Scan for the cell matching the given text and deliver its [X, Y] coordinate at center. 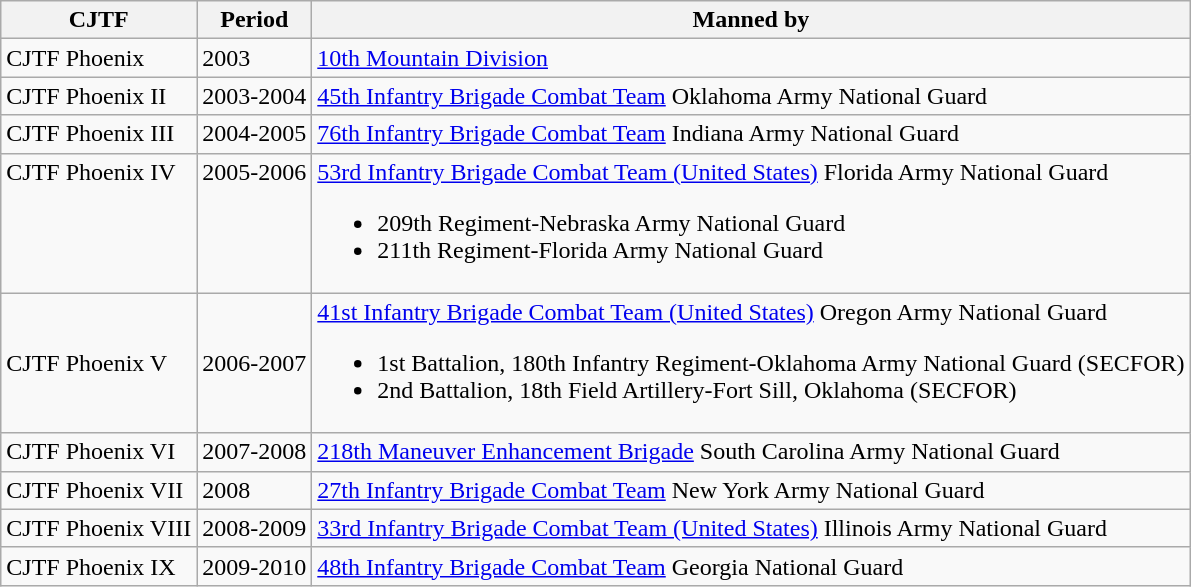
33rd Infantry Brigade Combat Team (United States) Illinois Army National Guard [751, 528]
45th Infantry Brigade Combat Team Oklahoma Army National Guard [751, 96]
27th Infantry Brigade Combat Team New York Army National Guard [751, 490]
76th Infantry Brigade Combat Team Indiana Army National Guard [751, 134]
CJTF Phoenix IV [99, 223]
2003 [254, 58]
2007-2008 [254, 452]
CJTF Phoenix VIII [99, 528]
CJTF Phoenix IX [99, 566]
10th Mountain Division [751, 58]
CJTF Phoenix [99, 58]
48th Infantry Brigade Combat Team Georgia National Guard [751, 566]
218th Maneuver Enhancement Brigade South Carolina Army National Guard [751, 452]
Manned by [751, 20]
2004-2005 [254, 134]
CJTF [99, 20]
2006-2007 [254, 363]
2009-2010 [254, 566]
CJTF Phoenix VII [99, 490]
2008-2009 [254, 528]
2005-2006 [254, 223]
CJTF Phoenix II [99, 96]
CJTF Phoenix III [99, 134]
CJTF Phoenix V [99, 363]
2003-2004 [254, 96]
CJTF Phoenix VI [99, 452]
Period [254, 20]
2008 [254, 490]
